Scan for the cell matching the given text and deliver its [X, Y] coordinate at center. 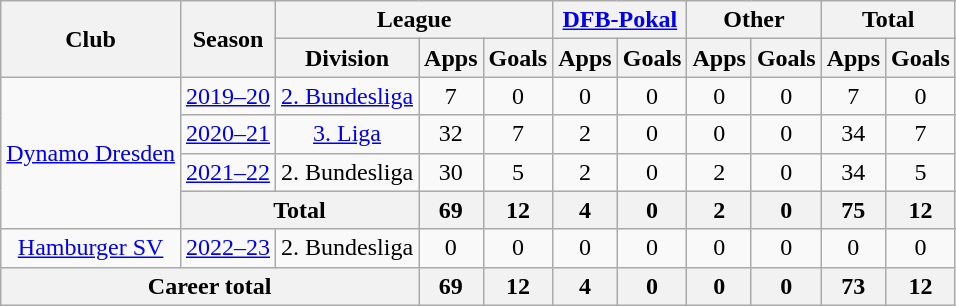
73 [853, 286]
2020–21 [228, 134]
2019–20 [228, 96]
Other [754, 20]
Season [228, 39]
Division [348, 58]
3. Liga [348, 134]
League [414, 20]
Career total [210, 286]
2021–22 [228, 172]
DFB-Pokal [620, 20]
Dynamo Dresden [91, 153]
30 [451, 172]
2022–23 [228, 248]
Club [91, 39]
75 [853, 210]
32 [451, 134]
Hamburger SV [91, 248]
